Identify which cell holds the provided text, then report its (X, Y) central coordinate. 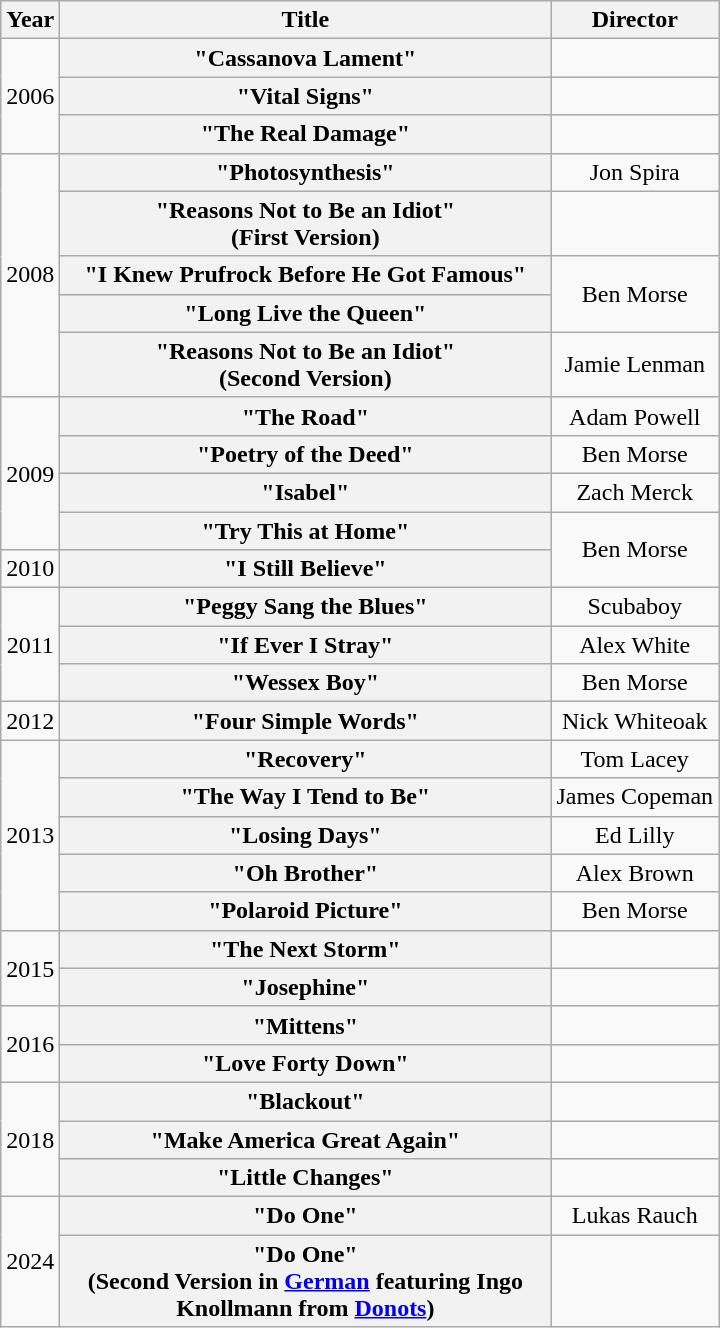
"Reasons Not to Be an Idiot"(First Version) (306, 224)
Adam Powell (635, 416)
2016 (30, 1044)
2024 (30, 1262)
2006 (30, 96)
"Do One" (Second Version in German featuring Ingo Knollmann from Donots) (306, 1281)
"Poetry of the Deed" (306, 454)
"Do One" (306, 1216)
James Copeman (635, 797)
"I Knew Prufrock Before He Got Famous" (306, 275)
"Cassanova Lament" (306, 58)
"Polaroid Picture" (306, 911)
"Recovery" (306, 759)
"Love Forty Down" (306, 1063)
2008 (30, 275)
"Mittens" (306, 1025)
"Reasons Not to Be an Idiot"(Second Version) (306, 364)
2013 (30, 835)
"Four Simple Words" (306, 721)
"The Way I Tend to Be" (306, 797)
"Peggy Sang the Blues" (306, 607)
"Vital Signs" (306, 96)
Zach Merck (635, 492)
"The Next Storm" (306, 949)
"Little Changes" (306, 1178)
"If Ever I Stray" (306, 645)
"Make America Great Again" (306, 1139)
Alex White (635, 645)
2018 (30, 1139)
2012 (30, 721)
"Photosynthesis" (306, 172)
"The Real Damage" (306, 134)
Tom Lacey (635, 759)
Nick Whiteoak (635, 721)
Director (635, 20)
"Try This at Home" (306, 531)
2009 (30, 473)
Title (306, 20)
"Oh Brother" (306, 873)
Alex Brown (635, 873)
"Isabel" (306, 492)
Jon Spira (635, 172)
"Blackout" (306, 1101)
Lukas Rauch (635, 1216)
2010 (30, 569)
2011 (30, 645)
"Wessex Boy" (306, 683)
"The Road" (306, 416)
Ed Lilly (635, 835)
"Josephine" (306, 987)
Jamie Lenman (635, 364)
2015 (30, 968)
"I Still Believe" (306, 569)
"Losing Days" (306, 835)
Year (30, 20)
"Long Live the Queen" (306, 313)
Scubaboy (635, 607)
